Find where the given text appears and provide that cell's center as (x, y) coordinate. 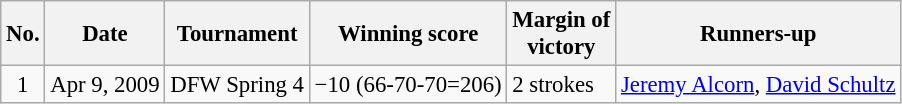
2 strokes (562, 85)
Apr 9, 2009 (105, 85)
−10 (66-70-70=206) (408, 85)
Runners-up (758, 34)
Tournament (237, 34)
Margin ofvictory (562, 34)
1 (23, 85)
DFW Spring 4 (237, 85)
No. (23, 34)
Jeremy Alcorn, David Schultz (758, 85)
Winning score (408, 34)
Date (105, 34)
